For the text-containing cell, return its midpoint in [x, y] coordinate format. 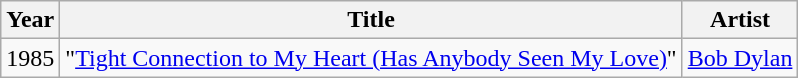
Title [371, 20]
Bob Dylan [740, 58]
1985 [30, 58]
Year [30, 20]
Artist [740, 20]
"Tight Connection to My Heart (Has Anybody Seen My Love)" [371, 58]
